Determine the [X, Y] coordinate at the center of the cell enclosing the given text.  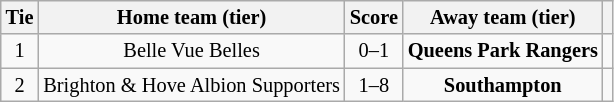
Brighton & Hove Albion Supporters [191, 85]
Score [374, 17]
1–8 [374, 85]
1 [20, 51]
Southampton [503, 85]
Home team (tier) [191, 17]
Away team (tier) [503, 17]
Queens Park Rangers [503, 51]
0–1 [374, 51]
Tie [20, 17]
Belle Vue Belles [191, 51]
2 [20, 85]
